Return the [x, y] coordinate for the center point of the cell that contains the specified text.  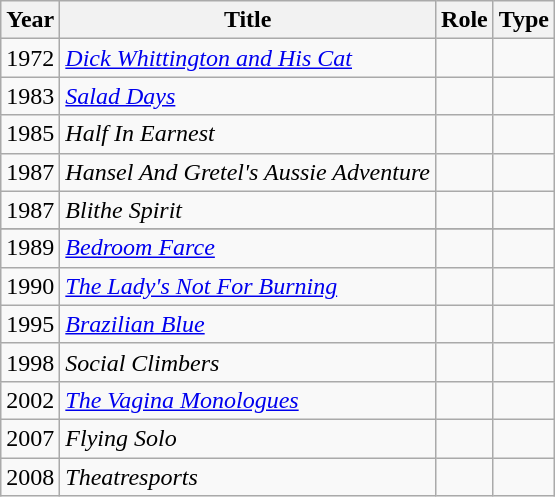
The Lady's Not For Burning [248, 286]
Flying Solo [248, 438]
1995 [30, 324]
Brazilian Blue [248, 324]
Bedroom Farce [248, 248]
Year [30, 20]
Social Climbers [248, 362]
The Vagina Monologues [248, 400]
1972 [30, 58]
1989 [30, 248]
1983 [30, 96]
1985 [30, 134]
Type [524, 20]
2002 [30, 400]
Hansel And Gretel's Aussie Adventure [248, 172]
Dick Whittington and His Cat [248, 58]
Blithe Spirit [248, 210]
Title [248, 20]
2007 [30, 438]
Salad Days [248, 96]
1998 [30, 362]
2008 [30, 477]
Theatresports [248, 477]
Half In Earnest [248, 134]
Role [465, 20]
1990 [30, 286]
